Pinpoint the cell where the given text exists, returning its (x, y) midpoint coordinate. 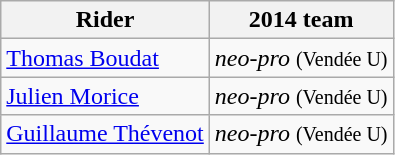
2014 team (301, 20)
Julien Morice (106, 96)
Thomas Boudat (106, 58)
Rider (106, 20)
Guillaume Thévenot (106, 134)
